Scan for the cell matching the given text and deliver its (X, Y) coordinate at center. 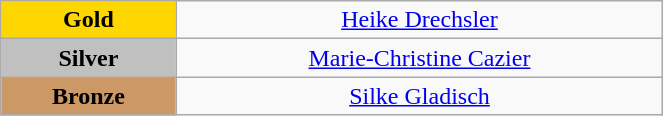
Bronze (88, 96)
Silver (88, 58)
Heike Drechsler (420, 20)
Silke Gladisch (420, 96)
Gold (88, 20)
Marie-Christine Cazier (420, 58)
